Detect which cell encompasses the target text, then output its (X, Y) center coordinate. 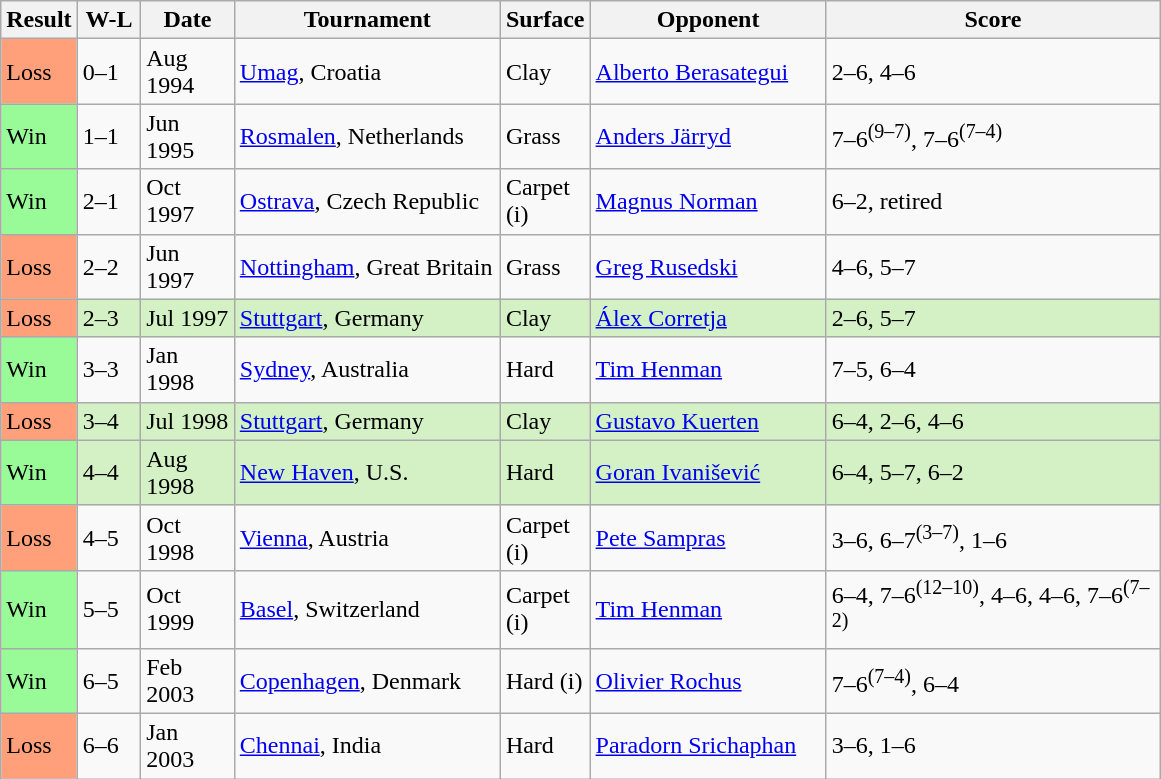
Score (993, 20)
Greg Rusedski (708, 266)
Basel, Switzerland (367, 609)
Jun 1995 (188, 136)
Rosmalen, Netherlands (367, 136)
Jun 1997 (188, 266)
Hard (i) (545, 680)
Feb 2003 (188, 680)
6–5 (109, 680)
Sydney, Australia (367, 370)
4–5 (109, 538)
6–4, 7–6(12–10), 4–6, 4–6, 7–6(7–2) (993, 609)
4–4 (109, 472)
Date (188, 20)
Anders Järryd (708, 136)
3–4 (109, 421)
Alberto Berasategui (708, 72)
Jan 1998 (188, 370)
Aug 1998 (188, 472)
4–6, 5–7 (993, 266)
2–2 (109, 266)
Paradorn Srichaphan (708, 746)
Aug 1994 (188, 72)
Jan 2003 (188, 746)
New Haven, U.S. (367, 472)
Álex Corretja (708, 318)
Pete Sampras (708, 538)
Chennai, India (367, 746)
Jul 1998 (188, 421)
6–4, 2–6, 4–6 (993, 421)
6–6 (109, 746)
6–2, retired (993, 202)
6–4, 5–7, 6–2 (993, 472)
1–1 (109, 136)
0–1 (109, 72)
2–3 (109, 318)
Umag, Croatia (367, 72)
2–6, 4–6 (993, 72)
W-L (109, 20)
Tournament (367, 20)
3–6, 1–6 (993, 746)
Copenhagen, Denmark (367, 680)
7–6(7–4), 6–4 (993, 680)
Ostrava, Czech Republic (367, 202)
Gustavo Kuerten (708, 421)
Oct 1998 (188, 538)
7–6(9–7), 7–6(7–4) (993, 136)
Goran Ivanišević (708, 472)
3–3 (109, 370)
Nottingham, Great Britain (367, 266)
3–6, 6–7(3–7), 1–6 (993, 538)
2–1 (109, 202)
Magnus Norman (708, 202)
Olivier Rochus (708, 680)
5–5 (109, 609)
Vienna, Austria (367, 538)
Surface (545, 20)
Oct 1999 (188, 609)
Oct 1997 (188, 202)
2–6, 5–7 (993, 318)
Result (39, 20)
7–5, 6–4 (993, 370)
Opponent (708, 20)
Jul 1997 (188, 318)
